Return [X, Y] of the center of cell containing provided text 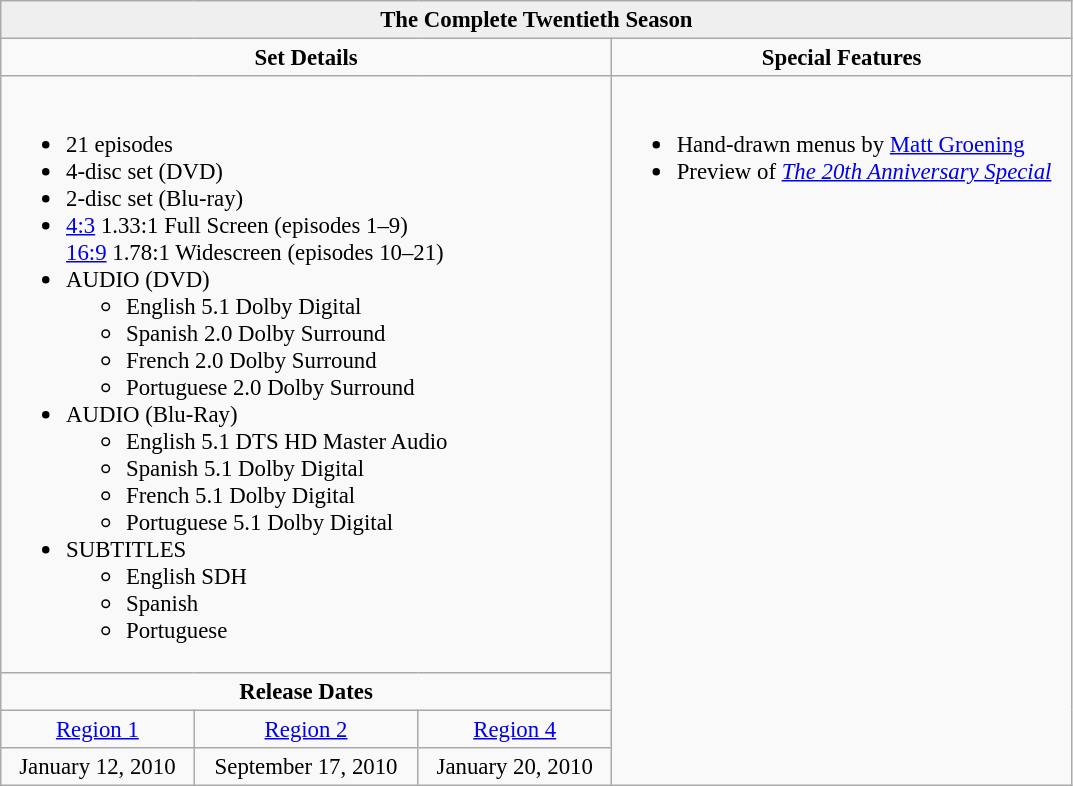
Release Dates [306, 691]
Hand-drawn menus by Matt GroeningPreview of The 20th Anniversary Special [842, 430]
Region 1 [98, 729]
Region 2 [306, 729]
Special Features [842, 58]
Set Details [306, 58]
The Complete Twentieth Season [536, 20]
January 20, 2010 [514, 766]
January 12, 2010 [98, 766]
September 17, 2010 [306, 766]
Region 4 [514, 729]
